Output the (X, Y) coordinate of the center of the cell containing the given text.  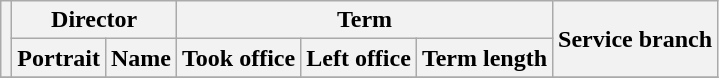
Term length (484, 58)
Director (94, 20)
Term (365, 20)
Left office (359, 58)
Portrait (59, 58)
Name (140, 58)
Took office (239, 58)
Service branch (636, 39)
